Capture the cell that displays the provided text and extract its (x, y) central coordinate. 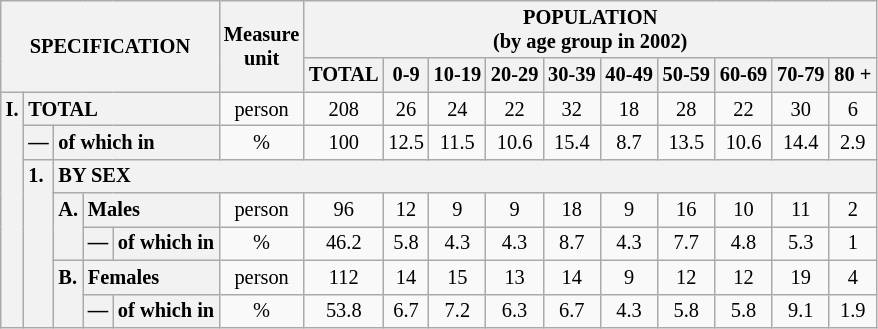
POPULATION (by age group in 2002) (590, 29)
BY SEX (466, 176)
16 (686, 210)
1.9 (852, 311)
4 (852, 277)
13 (514, 277)
1 (852, 243)
Males (151, 210)
2 (852, 210)
15 (458, 277)
19 (800, 277)
14.4 (800, 142)
12.5 (406, 142)
10-19 (458, 75)
96 (344, 210)
7.7 (686, 243)
30-39 (572, 75)
208 (344, 109)
Measure unit (262, 46)
B. (68, 294)
I. (12, 210)
6 (852, 109)
24 (458, 109)
2.9 (852, 142)
9.1 (800, 311)
SPECIFICATION (110, 46)
60-69 (744, 75)
53.8 (344, 311)
112 (344, 277)
50-59 (686, 75)
6.3 (514, 311)
30 (800, 109)
5.3 (800, 243)
32 (572, 109)
11.5 (458, 142)
7.2 (458, 311)
1. (38, 243)
0-9 (406, 75)
13.5 (686, 142)
100 (344, 142)
15.4 (572, 142)
20-29 (514, 75)
28 (686, 109)
4.8 (744, 243)
40-49 (628, 75)
A. (68, 226)
80 + (852, 75)
26 (406, 109)
46.2 (344, 243)
Females (151, 277)
10 (744, 210)
11 (800, 210)
70-79 (800, 75)
